Extract the (x, y) coordinate from the center of the cell holding the provided text.  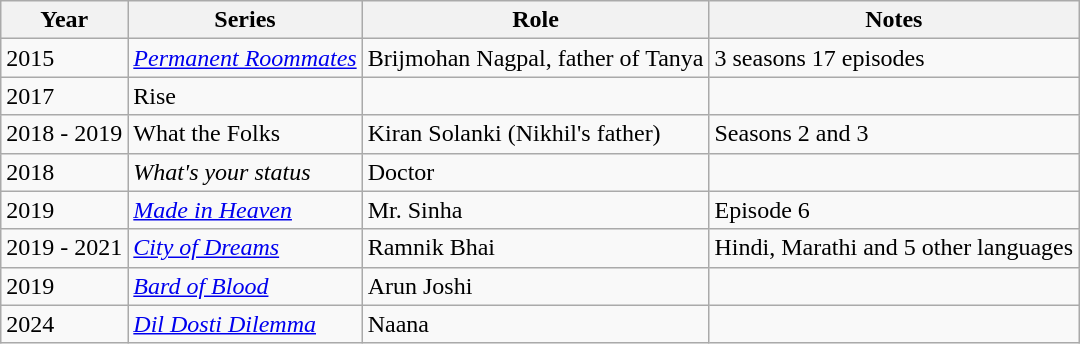
Year (64, 20)
Mr. Sinha (536, 210)
Brijmohan Nagpal, father of Tanya (536, 58)
Rise (245, 96)
Seasons 2 and 3 (894, 134)
2015 (64, 58)
Made in Heaven (245, 210)
2017 (64, 96)
2018 - 2019 (64, 134)
What the Folks (245, 134)
Role (536, 20)
Doctor (536, 172)
Hindi, Marathi and 5 other languages (894, 248)
2024 (64, 324)
City of Dreams (245, 248)
2019 - 2021 (64, 248)
Ramnik Bhai (536, 248)
Series (245, 20)
Naana (536, 324)
What's your status (245, 172)
2018 (64, 172)
Bard of Blood (245, 286)
Kiran Solanki (Nikhil's father) (536, 134)
Episode 6 (894, 210)
Arun Joshi (536, 286)
Notes (894, 20)
3 seasons 17 episodes (894, 58)
Permanent Roommates (245, 58)
Dil Dosti Dilemma (245, 324)
